Identify which cell holds the provided text, then report its [x, y] central coordinate. 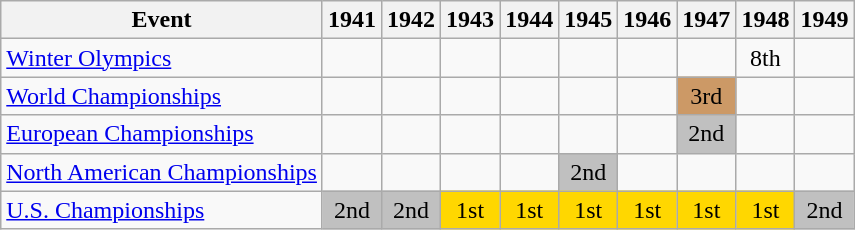
3rd [706, 96]
1947 [706, 20]
Event [162, 20]
European Championships [162, 134]
1942 [412, 20]
1943 [470, 20]
1948 [766, 20]
U.S. Championships [162, 210]
1949 [824, 20]
North American Championships [162, 172]
Winter Olympics [162, 58]
World Championships [162, 96]
1945 [588, 20]
8th [766, 58]
1946 [648, 20]
1944 [530, 20]
1941 [352, 20]
